From the cell containing the given text, extract its center point as (x, y) coordinate. 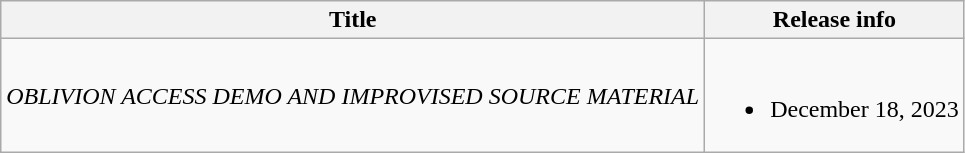
December 18, 2023 (835, 96)
Release info (835, 20)
Title (353, 20)
OBLIVION ACCESS DEMO AND IMPROVISED SOURCE MATERIAL (353, 96)
